Capture the cell that displays the provided text and extract its (x, y) central coordinate. 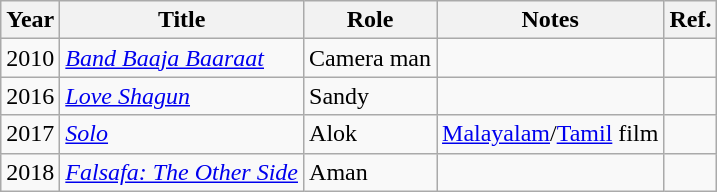
2018 (30, 172)
Band Baaja Baaraat (182, 58)
Title (182, 20)
Solo (182, 134)
Aman (370, 172)
Malayalam/Tamil film (550, 134)
Year (30, 20)
Camera man (370, 58)
Falsafa: The Other Side (182, 172)
Sandy (370, 96)
2017 (30, 134)
Alok (370, 134)
Role (370, 20)
2010 (30, 58)
Love Shagun (182, 96)
Ref. (690, 20)
2016 (30, 96)
Notes (550, 20)
